Extract the [x, y] coordinate from the center of the cell holding the provided text.  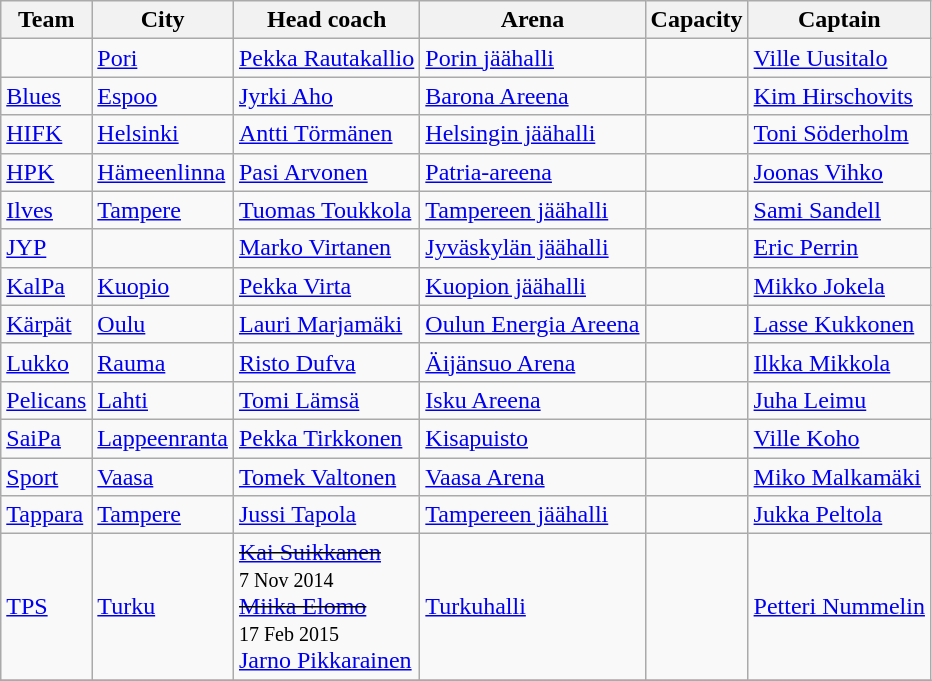
KalPa [46, 286]
Jyväskylän jäähalli [532, 248]
Tomek Valtonen [326, 477]
Pekka Tirkkonen [326, 438]
Ilkka Mikkola [839, 362]
Tomi Lämsä [326, 400]
Pekka Virta [326, 286]
Helsinki [163, 134]
Eric Perrin [839, 248]
Jyrki Aho [326, 96]
JYP [46, 248]
SaiPa [46, 438]
Captain [839, 20]
City [163, 20]
Tuomas Toukkola [326, 210]
Pasi Arvonen [326, 172]
Pori [163, 58]
Turkuhalli [532, 607]
Espoo [163, 96]
Lukko [46, 362]
Äijänsuo Arena [532, 362]
Jukka Peltola [839, 515]
Hämeenlinna [163, 172]
Kim Hirschovits [839, 96]
HPK [46, 172]
Ilves [46, 210]
Lahti [163, 400]
Arena [532, 20]
Kai Suikkanen7 Nov 2014Miika Elomo17 Feb 2015Jarno Pikkarainen [326, 607]
Sport [46, 477]
Vaasa [163, 477]
Helsingin jäähalli [532, 134]
Ville Uusitalo [839, 58]
Toni Söderholm [839, 134]
HIFK [46, 134]
Oulu [163, 324]
Team [46, 20]
Lappeenranta [163, 438]
Joonas Vihko [839, 172]
Patria-areena [532, 172]
Mikko Jokela [839, 286]
Sami Sandell [839, 210]
Head coach [326, 20]
Barona Areena [532, 96]
Blues [46, 96]
Juha Leimu [839, 400]
Oulun Energia Areena [532, 324]
Isku Areena [532, 400]
Miko Malkamäki [839, 477]
Lauri Marjamäki [326, 324]
Kärpät [46, 324]
TPS [46, 607]
Antti Törmänen [326, 134]
Rauma [163, 362]
Porin jäähalli [532, 58]
Pekka Rautakallio [326, 58]
Pelicans [46, 400]
Kuopion jäähalli [532, 286]
Capacity [696, 20]
Ville Koho [839, 438]
Jussi Tapola [326, 515]
Vaasa Arena [532, 477]
Kisapuisto [532, 438]
Kuopio [163, 286]
Petteri Nummelin [839, 607]
Marko Virtanen [326, 248]
Lasse Kukkonen [839, 324]
Tappara [46, 515]
Turku [163, 607]
Risto Dufva [326, 362]
